Scan for the cell matching the given text and deliver its (X, Y) coordinate at center. 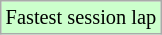
Fastest session lap (81, 17)
